Provide the (X, Y) coordinate of the cell's center where the given text is located.  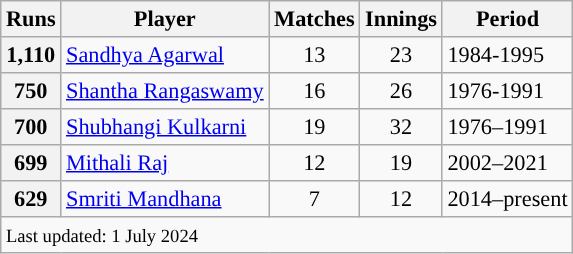
Innings (401, 19)
Last updated: 1 July 2024 (287, 234)
Runs (31, 19)
Shubhangi Kulkarni (165, 126)
7 (314, 198)
Smriti Mandhana (165, 198)
2002–2021 (508, 162)
Sandhya Agarwal (165, 55)
Shantha Rangaswamy (165, 90)
Mithali Raj (165, 162)
23 (401, 55)
700 (31, 126)
Period (508, 19)
699 (31, 162)
Matches (314, 19)
13 (314, 55)
16 (314, 90)
26 (401, 90)
Player (165, 19)
2014–present (508, 198)
750 (31, 90)
1976–1991 (508, 126)
629 (31, 198)
32 (401, 126)
1984-1995 (508, 55)
1,110 (31, 55)
1976-1991 (508, 90)
